From the cell containing the given text, extract its center point as [x, y] coordinate. 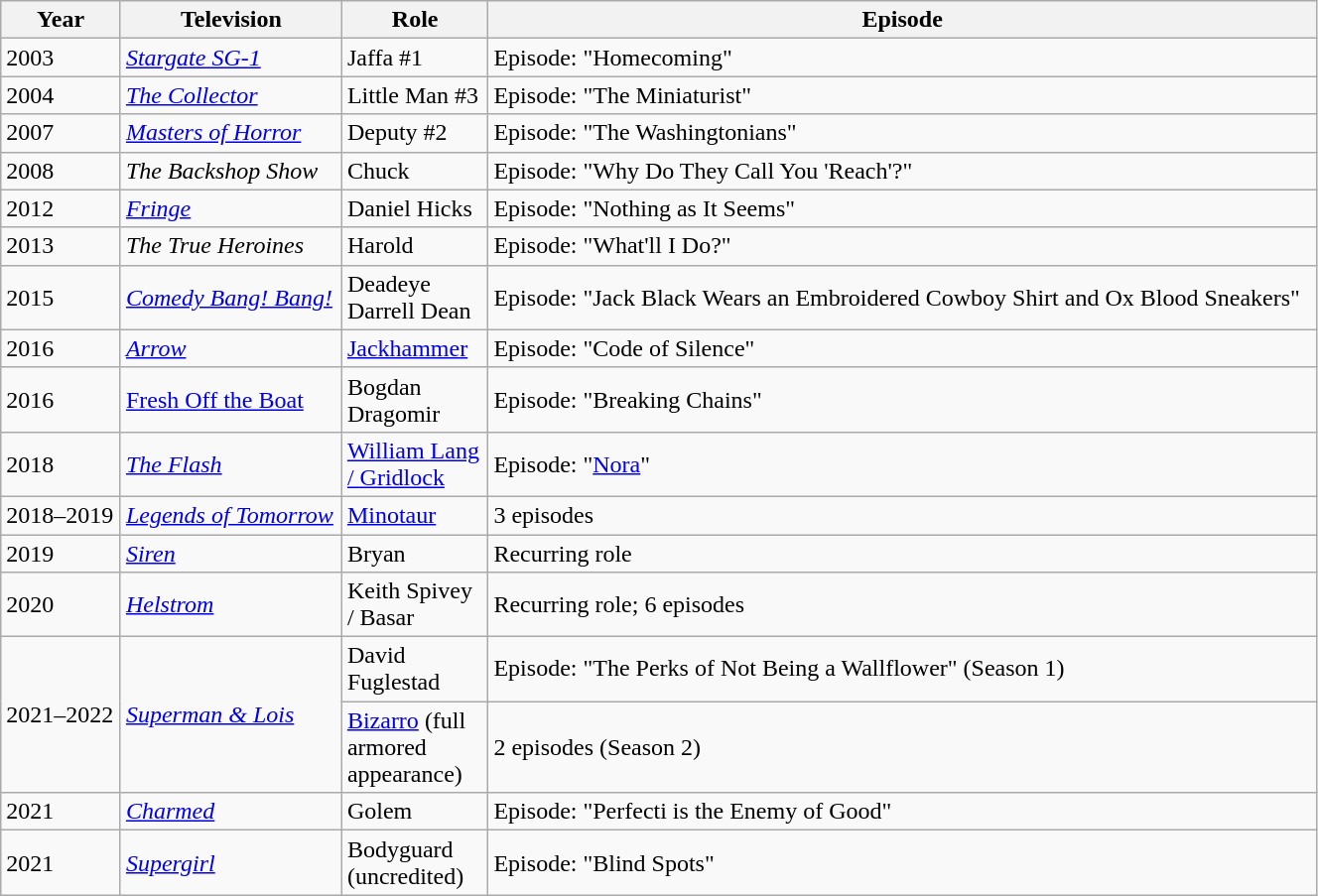
2019 [62, 553]
Episode: "Code of Silence" [903, 348]
2 episodes (Season 2) [903, 747]
Daniel Hicks [415, 208]
Episode: "The Washingtonians" [903, 133]
Fringe [230, 208]
Legends of Tomorrow [230, 515]
Episode: "Breaking Chains" [903, 399]
Masters of Horror [230, 133]
Supergirl [230, 863]
The True Heroines [230, 246]
Harold [415, 246]
Episode: "The Miniaturist" [903, 95]
Minotaur [415, 515]
Episode: "Homecoming" [903, 58]
Deadeye Darrell Dean [415, 298]
The Collector [230, 95]
Keith Spivey / Basar [415, 605]
Bodyguard (uncredited) [415, 863]
Bizarro (full armored appearance) [415, 747]
Stargate SG-1 [230, 58]
Comedy Bang! Bang! [230, 298]
Episode: "Jack Black Wears an Embroidered Cowboy Shirt and Ox Blood Sneakers" [903, 298]
William Lang / Gridlock [415, 464]
Episode: "Blind Spots" [903, 863]
Television [230, 20]
David Fuglestad [415, 669]
The Flash [230, 464]
2020 [62, 605]
2012 [62, 208]
Bogdan Dragomir [415, 399]
2021–2022 [62, 714]
Year [62, 20]
Chuck [415, 171]
Recurring role [903, 553]
2007 [62, 133]
Recurring role; 6 episodes [903, 605]
2003 [62, 58]
Bryan [415, 553]
2008 [62, 171]
Golem [415, 812]
Superman & Lois [230, 714]
Jackhammer [415, 348]
3 episodes [903, 515]
2015 [62, 298]
Episode: "The Perks of Not Being a Wallflower" (Season 1) [903, 669]
Helstrom [230, 605]
2018–2019 [62, 515]
Jaffa #1 [415, 58]
Charmed [230, 812]
The Backshop Show [230, 171]
Role [415, 20]
Episode: "Nothing as It Seems" [903, 208]
Siren [230, 553]
2018 [62, 464]
Fresh Off the Boat [230, 399]
Episode [903, 20]
Episode: "What'll I Do?" [903, 246]
Little Man #3 [415, 95]
Episode: "Perfecti is the Enemy of Good" [903, 812]
Episode: "Nora" [903, 464]
Arrow [230, 348]
2013 [62, 246]
Episode: "Why Do They Call You 'Reach'?" [903, 171]
2004 [62, 95]
Deputy #2 [415, 133]
